Output the (X, Y) coordinate of the center of the cell containing the given text.  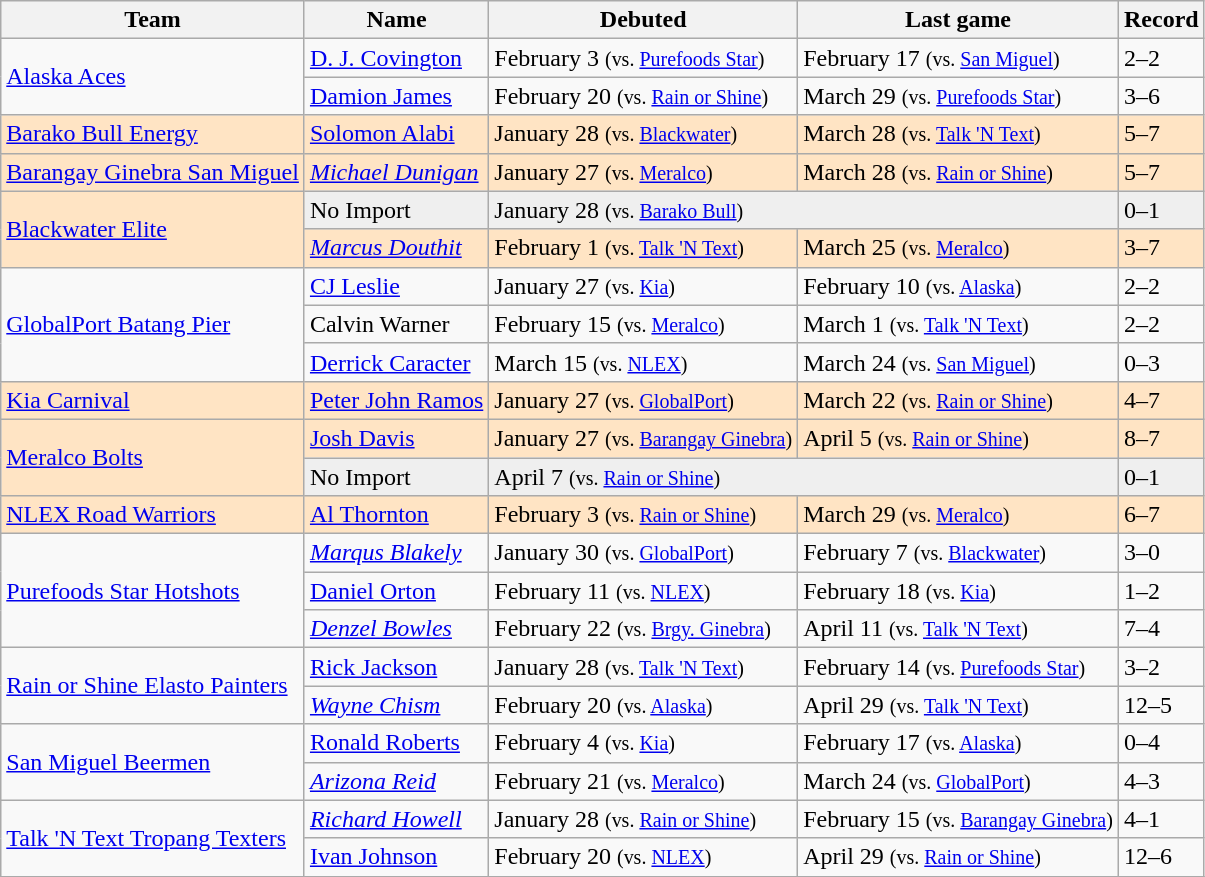
Daniel Orton (396, 591)
12–5 (1161, 705)
Blackwater Elite (153, 229)
Derrick Caracter (396, 362)
February 17 (vs. San Miguel) (958, 58)
8–7 (1161, 438)
February 11 (vs. NLEX) (644, 591)
Alaska Aces (153, 77)
CJ Leslie (396, 286)
March 29 (vs. Purefoods Star) (958, 96)
Talk 'N Text Tropang Texters (153, 838)
D. J. Covington (396, 58)
3–7 (1161, 248)
March 29 (vs. Meralco) (958, 515)
Josh Davis (396, 438)
Peter John Ramos (396, 400)
Michael Dunigan (396, 172)
0–3 (1161, 362)
February 15 (vs. Meralco) (644, 324)
February 20 (vs. NLEX) (644, 857)
February 21 (vs. Meralco) (644, 781)
Purefoods Star Hotshots (153, 591)
April 5 (vs. Rain or Shine) (958, 438)
January 27 (vs. GlobalPort) (644, 400)
February 4 (vs. Kia) (644, 743)
January 27 (vs. Meralco) (644, 172)
Arizona Reid (396, 781)
Name (396, 20)
March 24 (vs. San Miguel) (958, 362)
February 7 (vs. Blackwater) (958, 553)
Marcus Douthit (396, 248)
Barako Bull Energy (153, 134)
0–4 (1161, 743)
Record (1161, 20)
February 1 (vs. Talk 'N Text) (644, 248)
Denzel Bowles (396, 629)
January 27 (vs. Kia) (644, 286)
Rick Jackson (396, 667)
January 28 (vs. Talk 'N Text) (644, 667)
March 22 (vs. Rain or Shine) (958, 400)
April 11 (vs. Talk 'N Text) (958, 629)
Rain or Shine Elasto Painters (153, 686)
March 25 (vs. Meralco) (958, 248)
3–6 (1161, 96)
February 3 (vs. Purefoods Star) (644, 58)
January 28 (vs. Blackwater) (644, 134)
January 27 (vs. Barangay Ginebra) (644, 438)
April 29 (vs. Rain or Shine) (958, 857)
3–2 (1161, 667)
Team (153, 20)
4–7 (1161, 400)
January 30 (vs. GlobalPort) (644, 553)
March 24 (vs. GlobalPort) (958, 781)
Wayne Chism (396, 705)
February 22 (vs. Brgy. Ginebra) (644, 629)
February 14 (vs. Purefoods Star) (958, 667)
Ivan Johnson (396, 857)
3–0 (1161, 553)
April 29 (vs. Talk 'N Text) (958, 705)
March 15 (vs. NLEX) (644, 362)
Richard Howell (396, 819)
4–3 (1161, 781)
Barangay Ginebra San Miguel (153, 172)
7–4 (1161, 629)
1–2 (1161, 591)
Debuted (644, 20)
Kia Carnival (153, 400)
February 10 (vs. Alaska) (958, 286)
February 18 (vs. Kia) (958, 591)
February 20 (vs. Alaska) (644, 705)
NLEX Road Warriors (153, 515)
GlobalPort Batang Pier (153, 324)
March 1 (vs. Talk 'N Text) (958, 324)
March 28 (vs. Talk 'N Text) (958, 134)
February 15 (vs. Barangay Ginebra) (958, 819)
April 7 (vs. Rain or Shine) (804, 477)
Meralco Bolts (153, 457)
Last game (958, 20)
6–7 (1161, 515)
Solomon Alabi (396, 134)
San Miguel Beermen (153, 762)
January 28 (vs. Barako Bull) (804, 210)
Al Thornton (396, 515)
4–1 (1161, 819)
February 17 (vs. Alaska) (958, 743)
12–6 (1161, 857)
Damion James (396, 96)
March 28 (vs. Rain or Shine) (958, 172)
Ronald Roberts (396, 743)
Calvin Warner (396, 324)
February 3 (vs. Rain or Shine) (644, 515)
Marqus Blakely (396, 553)
February 20 (vs. Rain or Shine) (644, 96)
January 28 (vs. Rain or Shine) (644, 819)
